Detect which cell encompasses the target text, then output its (x, y) center coordinate. 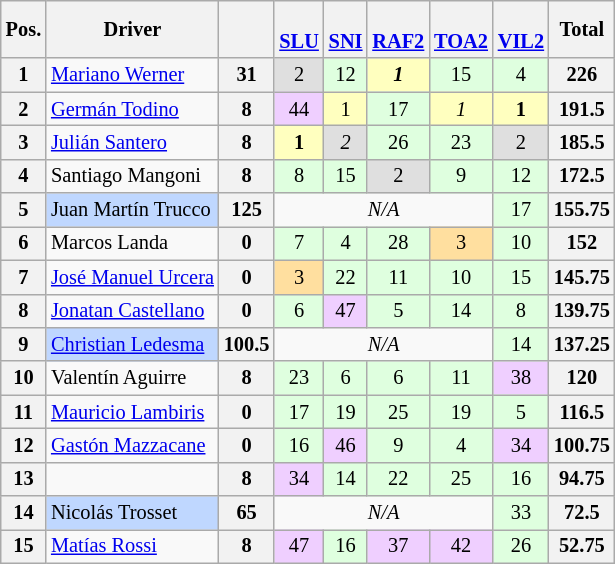
226 (582, 75)
José Manuel Urcera (132, 277)
RAF2 (398, 29)
31 (247, 75)
185.5 (582, 142)
TOA2 (461, 29)
37 (398, 546)
Matías Rossi (132, 546)
Driver (132, 29)
Germán Todino (132, 109)
Total (582, 29)
Mariano Werner (132, 75)
Pos. (24, 29)
152 (582, 243)
42 (461, 546)
72.5 (582, 513)
137.25 (582, 344)
100.75 (582, 445)
Julián Santero (132, 142)
Mauricio Lambiris (132, 412)
125 (247, 210)
65 (247, 513)
Santiago Mangoni (132, 176)
46 (346, 445)
Juan Martín Trucco (132, 210)
SLU (298, 29)
139.75 (582, 311)
Christian Ledesma (132, 344)
Valentín Aguirre (132, 378)
44 (298, 109)
38 (521, 378)
100.5 (247, 344)
Gastón Mazzacane (132, 445)
116.5 (582, 412)
52.75 (582, 546)
28 (398, 243)
Marcos Landa (132, 243)
VIL2 (521, 29)
Nicolás Trosset (132, 513)
13 (24, 479)
Jonatan Castellano (132, 311)
191.5 (582, 109)
SNI (346, 29)
33 (521, 513)
145.75 (582, 277)
172.5 (582, 176)
94.75 (582, 479)
120 (582, 378)
155.75 (582, 210)
